Return (X, Y) of the center of cell containing provided text 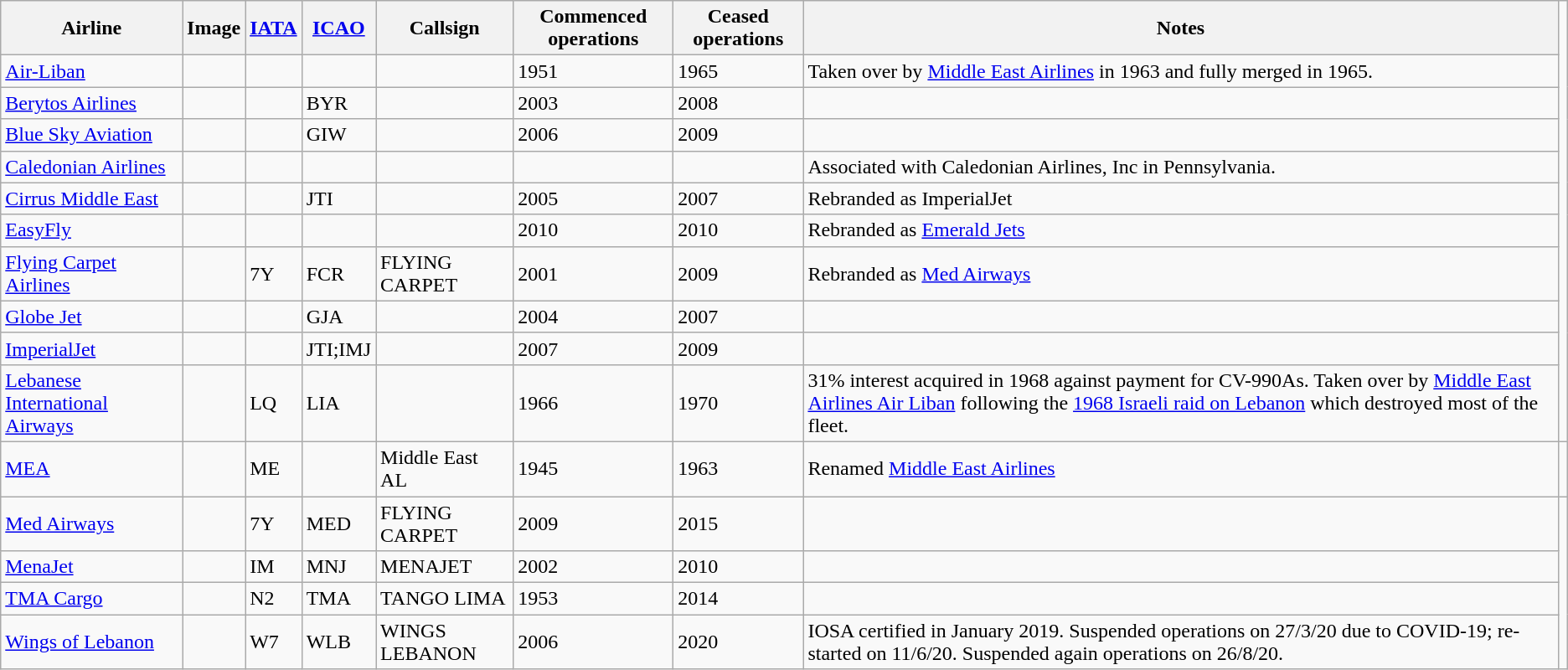
MNJ (338, 567)
Image (214, 28)
Globe Jet (92, 317)
ICAO (338, 28)
Blue Sky Aviation (92, 135)
JTI (338, 198)
TANGO LIMA (445, 599)
2015 (739, 523)
Commenced operations (593, 28)
2004 (593, 317)
Rebranded as Emerald Jets (1181, 230)
W7 (274, 642)
Associated with Caledonian Airlines, Inc in Pennsylvania. (1181, 167)
IATA (274, 28)
Taken over by Middle East Airlines in 1963 and fully merged in 1965. (1181, 71)
Wings of Lebanon (92, 642)
WLB (338, 642)
2008 (739, 103)
N2 (274, 599)
LIA (338, 403)
ME (274, 469)
MENAJET (445, 567)
GJA (338, 317)
1966 (593, 403)
Airline (92, 28)
2002 (593, 567)
EasyFly (92, 230)
FCR (338, 273)
JTI;IMJ (338, 348)
1945 (593, 469)
MenaJet (92, 567)
IOSA certified in January 2019. Suspended operations on 27/3/20 due to COVID-19; re-started on 11/6/20. Suspended again operations on 26/8/20. (1181, 642)
1963 (739, 469)
1970 (739, 403)
WINGS LEBANON (445, 642)
Rebranded as ImperialJet (1181, 198)
Notes (1181, 28)
Ceased operations (739, 28)
Renamed Middle East Airlines (1181, 469)
Lebanese International Airways (92, 403)
Rebranded as Med Airways (1181, 273)
1951 (593, 71)
LQ (274, 403)
IM (274, 567)
MEA (92, 469)
2003 (593, 103)
2014 (739, 599)
1953 (593, 599)
BYR (338, 103)
ImperialJet (92, 348)
Caledonian Airlines (92, 167)
TMA Cargo (92, 599)
Med Airways (92, 523)
TMA (338, 599)
GIW (338, 135)
MED (338, 523)
2020 (739, 642)
Middle East AL (445, 469)
Callsign (445, 28)
Air-Liban (92, 71)
Cirrus Middle East (92, 198)
Flying Carpet Airlines (92, 273)
1965 (739, 71)
Berytos Airlines (92, 103)
2001 (593, 273)
2005 (593, 198)
